Scan for the cell matching the given text and deliver its (X, Y) coordinate at center. 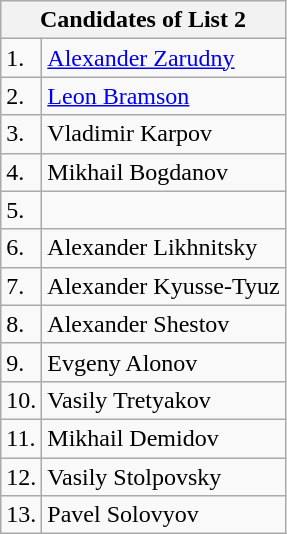
10. (22, 400)
5. (22, 210)
Mikhail Bogdanov (164, 172)
Leon Bramson (164, 96)
Vasily Stolpovsky (164, 477)
Alexander Zarudny (164, 58)
Alexander Likhnitsky (164, 248)
Vasily Tretyakov (164, 400)
4. (22, 172)
Alexander Kyusse-Tyuz (164, 286)
7. (22, 286)
2. (22, 96)
Evgeny Alonov (164, 362)
6. (22, 248)
Vladimir Karpov (164, 134)
Mikhail Demidov (164, 438)
1. (22, 58)
12. (22, 477)
9. (22, 362)
13. (22, 515)
8. (22, 324)
Candidates of List 2 (143, 20)
Pavel Solovyov (164, 515)
11. (22, 438)
3. (22, 134)
Alexander Shestov (164, 324)
